Return (X, Y) of the center of cell containing provided text 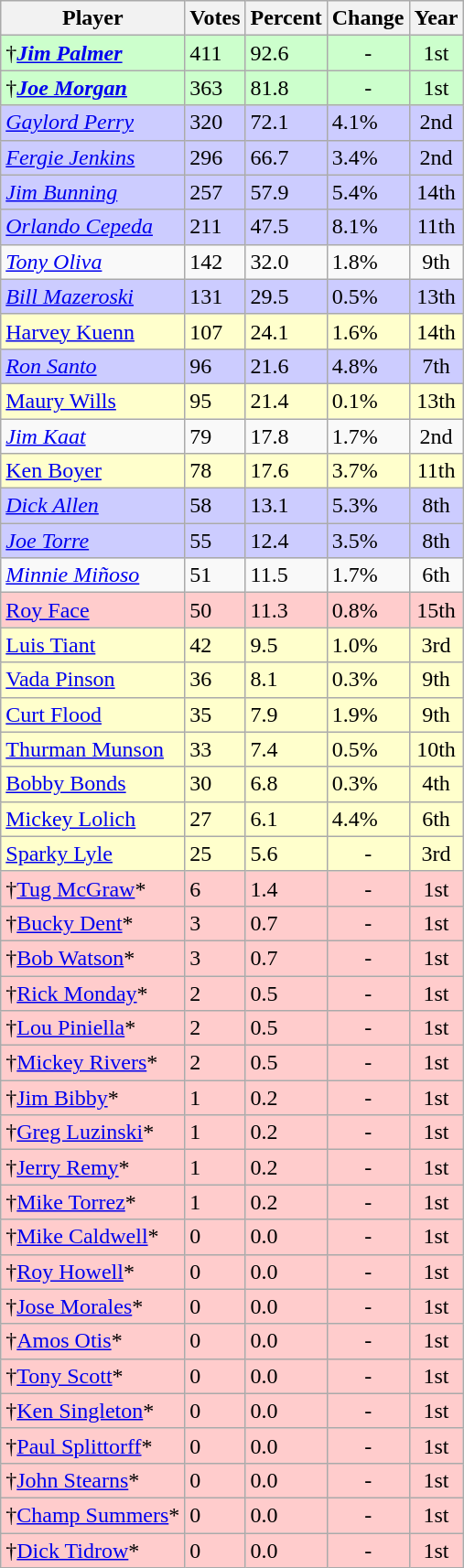
142 (215, 262)
Ron Santo (93, 366)
21.6 (286, 366)
Jim Bunning (93, 192)
Curt Flood (93, 714)
Percent (286, 18)
†Mickey Rivers* (93, 1063)
6.8 (286, 784)
5.3% (368, 506)
Player (93, 18)
†Paul Splittorff* (93, 1445)
Gaylord Perry (93, 123)
†Tug McGraw* (93, 888)
7.4 (286, 749)
†Amos Otis* (93, 1341)
29.5 (286, 296)
24.1 (286, 331)
1.0% (368, 645)
15th (436, 610)
58 (215, 506)
257 (215, 192)
17.8 (286, 436)
25 (215, 854)
8.1 (286, 680)
1.8% (368, 262)
57.9 (286, 192)
Bobby Bonds (93, 784)
4.1% (368, 123)
†Dick Tidrow* (93, 1551)
†Ken Singleton* (93, 1411)
†Rick Monday* (93, 993)
Orlando Cepeda (93, 227)
7.9 (286, 714)
5.6 (286, 854)
†Mike Caldwell* (93, 1237)
†Jerry Remy* (93, 1167)
†Champ Summers* (93, 1515)
7th (436, 366)
Votes (215, 18)
55 (215, 541)
†Lou Piniella* (93, 1028)
4.8% (368, 366)
†Jim Bibby* (93, 1098)
3.7% (368, 471)
†Tony Scott* (93, 1376)
11.3 (286, 610)
13.1 (286, 506)
12.4 (286, 541)
66.7 (286, 157)
36 (215, 680)
Roy Face (93, 610)
Dick Allen (93, 506)
21.4 (286, 401)
†Bucky Dent* (93, 923)
17.6 (286, 471)
0.1% (368, 401)
Luis Tiant (93, 645)
Vada Pinson (93, 680)
79 (215, 436)
81.8 (286, 88)
131 (215, 296)
47.5 (286, 227)
Thurman Munson (93, 749)
96 (215, 366)
0.8% (368, 610)
320 (215, 123)
Jim Kaat (93, 436)
†Greg Luzinski* (93, 1133)
5.4% (368, 192)
Fergie Jenkins (93, 157)
78 (215, 471)
8.1% (368, 227)
95 (215, 401)
51 (215, 575)
Mickey Lolich (93, 819)
Year (436, 18)
33 (215, 749)
10th (436, 749)
11.5 (286, 575)
†Jim Palmer (93, 53)
Minnie Miñoso (93, 575)
†Bob Watson* (93, 958)
35 (215, 714)
30 (215, 784)
†John Stearns* (93, 1480)
296 (215, 157)
Harvey Kuenn (93, 331)
42 (215, 645)
32.0 (286, 262)
†Joe Morgan (93, 88)
Tony Oliva (93, 262)
Joe Torre (93, 541)
†Roy Howell* (93, 1272)
363 (215, 88)
9.5 (286, 645)
211 (215, 227)
4.4% (368, 819)
3.4% (368, 157)
Change (368, 18)
72.1 (286, 123)
3.5% (368, 541)
1.4 (286, 888)
Bill Mazeroski (93, 296)
6.1 (286, 819)
4th (436, 784)
27 (215, 819)
1.6% (368, 331)
†Mike Torrez* (93, 1202)
50 (215, 610)
Sparky Lyle (93, 854)
Maury Wills (93, 401)
1.9% (368, 714)
411 (215, 53)
92.6 (286, 53)
†Jose Morales* (93, 1306)
6 (215, 888)
107 (215, 331)
Ken Boyer (93, 471)
